Find where the given text appears and provide that cell's center as (X, Y) coordinate. 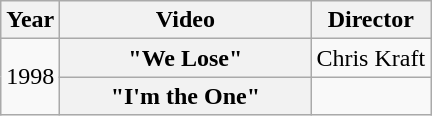
"We Lose" (186, 58)
Video (186, 20)
Chris Kraft (371, 58)
Year (30, 20)
Director (371, 20)
"I'm the One" (186, 96)
1998 (30, 77)
